Extract the (x, y) coordinate from the center of the cell holding the provided text.  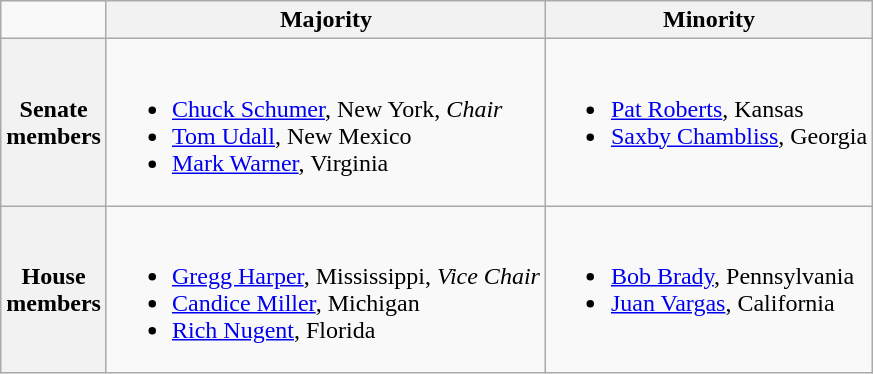
Majority (326, 20)
Chuck Schumer, New York, ChairTom Udall, New MexicoMark Warner, Virginia (326, 122)
Pat Roberts, KansasSaxby Chambliss, Georgia (708, 122)
Bob Brady, PennsylvaniaJuan Vargas, California (708, 290)
Minority (708, 20)
Gregg Harper, Mississippi, Vice ChairCandice Miller, MichiganRich Nugent, Florida (326, 290)
Housemembers (54, 290)
Senatemembers (54, 122)
